Locate the cell with the specified text and output its (X, Y) center coordinate. 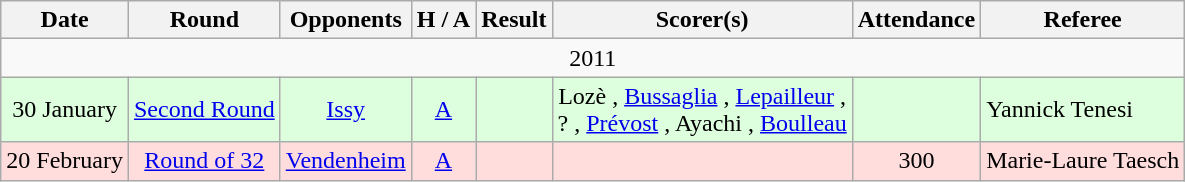
Attendance (916, 20)
Second Round (204, 110)
Marie-Laure Taesch (1083, 161)
Opponents (346, 20)
Round (204, 20)
Referee (1083, 20)
Scorer(s) (702, 20)
H / A (443, 20)
Yannick Tenesi (1083, 110)
Vendenheim (346, 161)
20 February (65, 161)
2011 (593, 58)
Result (514, 20)
300 (916, 161)
Lozè , Bussaglia , Lepailleur , ? , Prévost , Ayachi , Boulleau (702, 110)
Date (65, 20)
Issy (346, 110)
Round of 32 (204, 161)
30 January (65, 110)
